Search for the cell housing the specified text and yield its (X, Y) center coordinate. 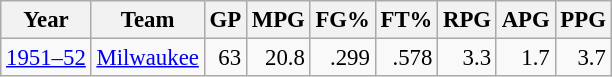
3.3 (468, 58)
FG% (342, 20)
MPG (278, 20)
.578 (406, 58)
RPG (468, 20)
GP (225, 20)
3.7 (583, 58)
APG (526, 20)
PPG (583, 20)
63 (225, 58)
FT% (406, 20)
1951–52 (46, 58)
20.8 (278, 58)
1.7 (526, 58)
Milwaukee (148, 58)
Year (46, 20)
Team (148, 20)
.299 (342, 58)
